Provide the [x, y] coordinate of the cell's center where the given text is located.  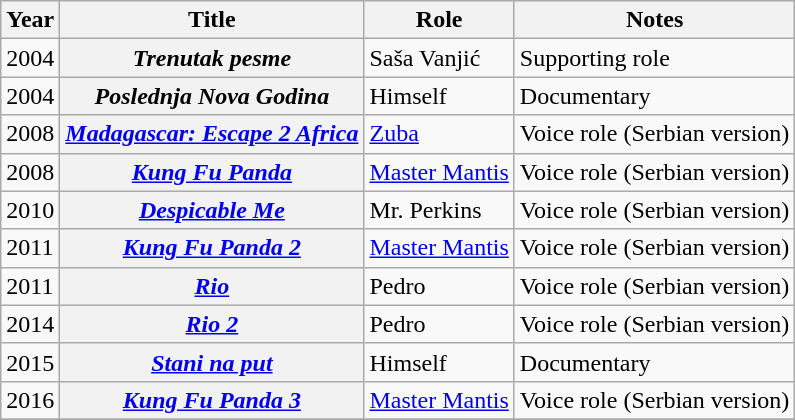
Trenutak pesme [212, 58]
Year [30, 20]
2010 [30, 210]
Kung Fu Panda 3 [212, 400]
Saša Vanjić [439, 58]
Kung Fu Panda [212, 172]
Zuba [439, 134]
Supporting role [654, 58]
2016 [30, 400]
2014 [30, 324]
Notes [654, 20]
Rio 2 [212, 324]
2015 [30, 362]
Title [212, 20]
Poslednja Nova Godina [212, 96]
Kung Fu Panda 2 [212, 248]
Stani na put [212, 362]
Madagascar: Escape 2 Africa [212, 134]
Role [439, 20]
Despicable Me [212, 210]
Mr. Perkins [439, 210]
Rio [212, 286]
